Locate the cell with the specified text and output its [X, Y] center coordinate. 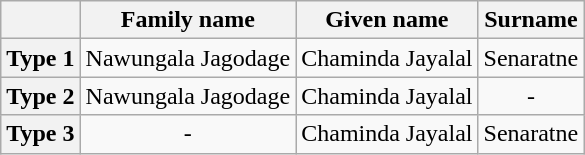
Surname [531, 20]
Type 1 [40, 58]
Type 3 [40, 134]
Family name [188, 20]
Given name [387, 20]
Type 2 [40, 96]
